Output the [X, Y] coordinate of the center of the cell containing the given text.  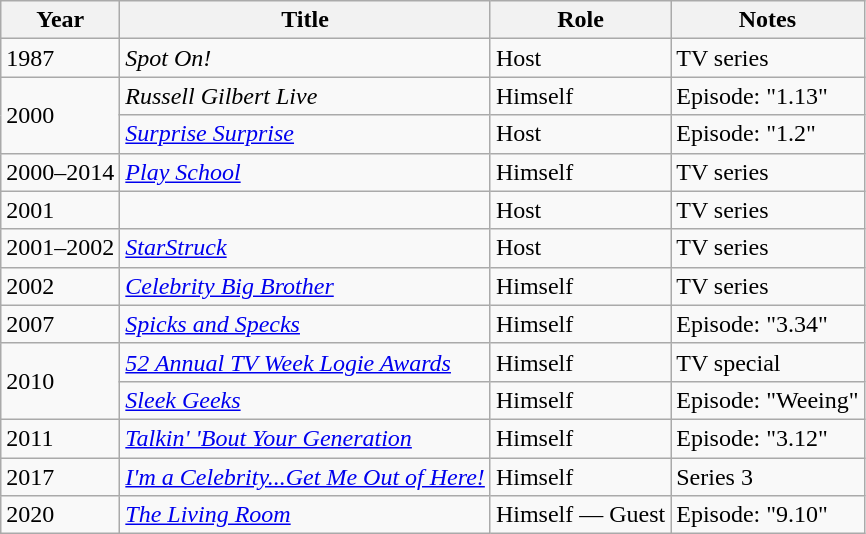
Role [580, 20]
Episode: "Weeing" [768, 400]
Episode: "1.13" [768, 96]
Episode: "3.12" [768, 438]
2000–2014 [60, 172]
Year [60, 20]
52 Annual TV Week Logie Awards [306, 362]
2017 [60, 477]
TV special [768, 362]
2002 [60, 286]
2001–2002 [60, 248]
StarStruck [306, 248]
Surprise Surprise [306, 134]
2011 [60, 438]
2010 [60, 381]
Celebrity Big Brother [306, 286]
Sleek Geeks [306, 400]
Spicks and Specks [306, 324]
2001 [60, 210]
2000 [60, 115]
Episode: "3.34" [768, 324]
Series 3 [768, 477]
Russell Gilbert Live [306, 96]
I'm a Celebrity...Get Me Out of Here! [306, 477]
Himself — Guest [580, 515]
Episode: "9.10" [768, 515]
Play School [306, 172]
Episode: "1.2" [768, 134]
Title [306, 20]
Talkin' 'Bout Your Generation [306, 438]
2007 [60, 324]
Spot On! [306, 58]
2020 [60, 515]
Notes [768, 20]
1987 [60, 58]
The Living Room [306, 515]
